Return (X, Y) of the center of cell containing provided text 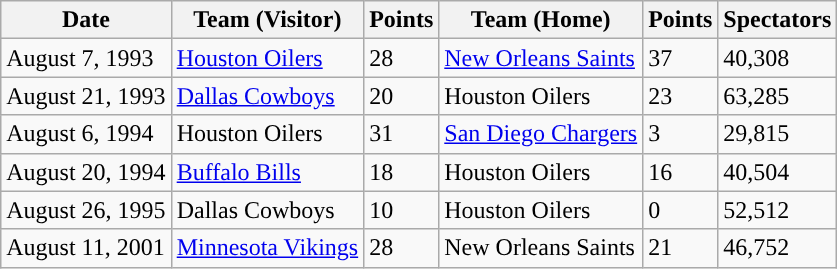
63,285 (778, 96)
August 7, 1993 (86, 58)
23 (680, 96)
40,308 (778, 58)
10 (402, 210)
29,815 (778, 134)
20 (402, 96)
21 (680, 248)
Minnesota Vikings (268, 248)
Team (Visitor) (268, 20)
40,504 (778, 172)
46,752 (778, 248)
Date (86, 20)
August 11, 2001 (86, 248)
18 (402, 172)
37 (680, 58)
3 (680, 134)
31 (402, 134)
Buffalo Bills (268, 172)
August 6, 1994 (86, 134)
0 (680, 210)
San Diego Chargers (541, 134)
August 20, 1994 (86, 172)
Spectators (778, 20)
Team (Home) (541, 20)
August 26, 1995 (86, 210)
16 (680, 172)
August 21, 1993 (86, 96)
52,512 (778, 210)
